Provide the [X, Y] coordinate of the cell's center where the given text is located.  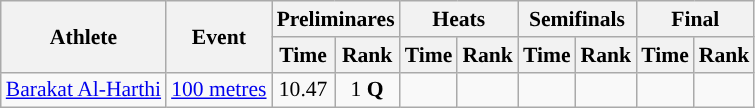
Final [695, 19]
100 metres [218, 90]
Heats [459, 19]
1 Q [368, 90]
Event [218, 36]
Barakat Al-Harthi [84, 90]
10.47 [304, 90]
Preliminares [336, 19]
Athlete [84, 36]
Semifinals [577, 19]
